Return the [X, Y] coordinate for the center point of the cell that contains the specified text.  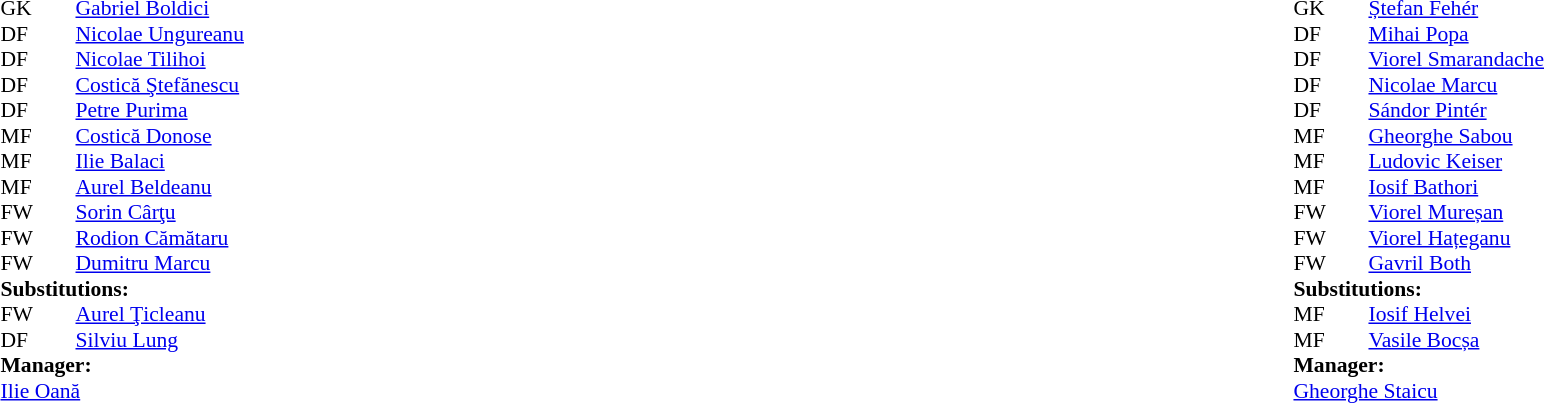
Gheorghe Sabou [1456, 136]
Vasile Bocșa [1456, 340]
Iosif Bathori [1456, 187]
Petre Purima [160, 111]
Costică Ştefănescu [160, 85]
Viorel Smarandache [1456, 59]
Iosif Helvei [1456, 315]
Nicolae Marcu [1456, 85]
Ilie Balaci [160, 161]
Aurel Beldeanu [160, 187]
Sorin Cârţu [160, 213]
Viorel Mureșan [1456, 213]
Nicolae Ungureanu [160, 34]
Ludovic Keiser [1456, 161]
Aurel Ţicleanu [160, 315]
Silviu Lung [160, 340]
Rodion Cămătaru [160, 238]
Costică Donose [160, 136]
Gavril Both [1456, 263]
Viorel Hațeganu [1456, 238]
Sándor Pintér [1456, 111]
Dumitru Marcu [160, 263]
Mihai Popa [1456, 34]
Nicolae Tilihoi [160, 59]
